Capture the cell that displays the provided text and extract its [x, y] central coordinate. 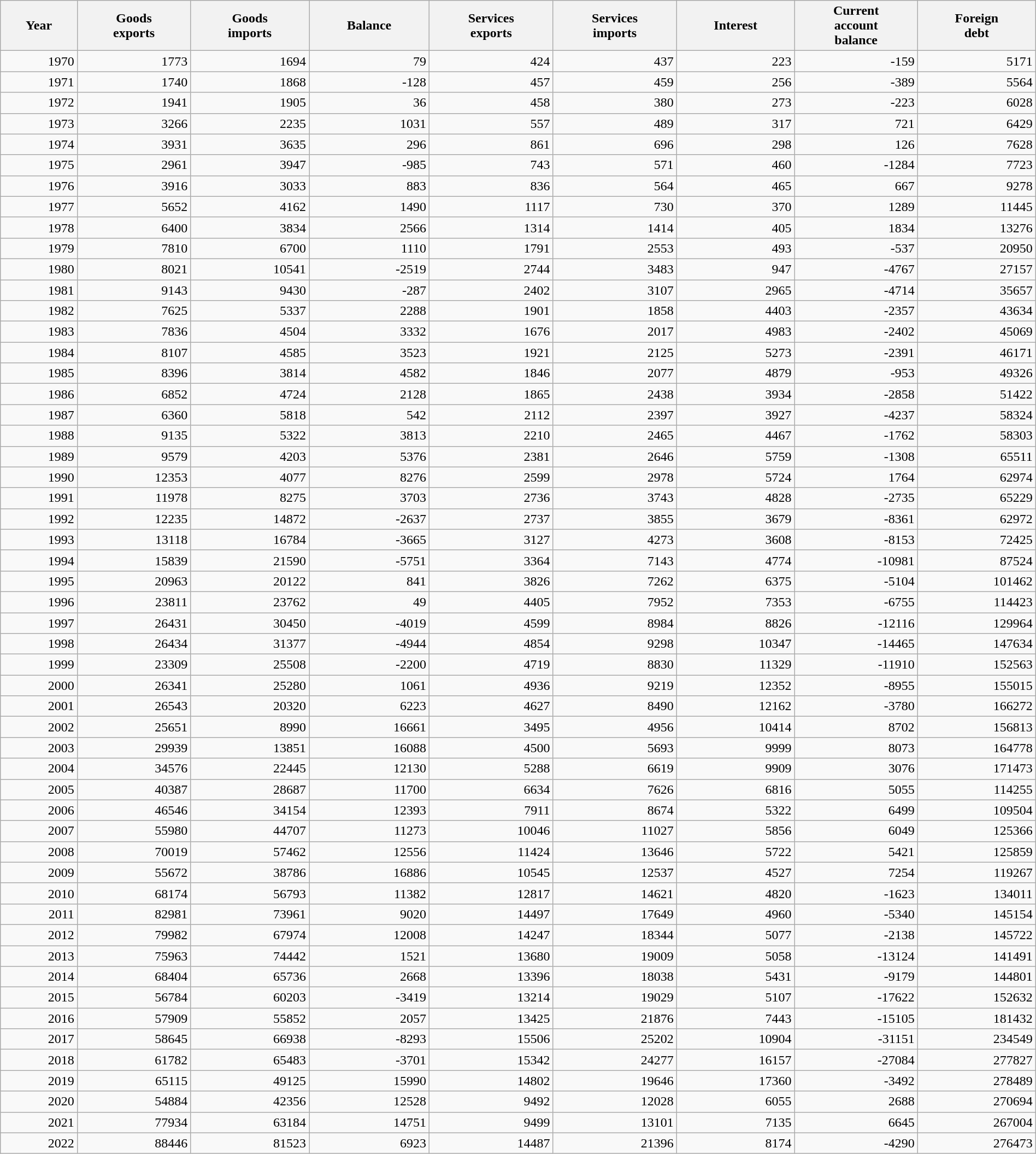
-11910 [856, 665]
8490 [615, 706]
26543 [133, 706]
7626 [615, 789]
2402 [491, 290]
5652 [133, 207]
11445 [976, 207]
2125 [615, 353]
3608 [735, 540]
5055 [856, 789]
6375 [735, 581]
1993 [39, 540]
2006 [39, 810]
3033 [250, 186]
166272 [976, 706]
2014 [39, 977]
3523 [369, 353]
1941 [133, 103]
2210 [491, 436]
13276 [976, 227]
Balance [369, 26]
2978 [615, 477]
125366 [976, 831]
12393 [369, 810]
1981 [39, 290]
6049 [856, 831]
11382 [369, 893]
144801 [976, 977]
6923 [369, 1143]
155015 [976, 686]
841 [369, 581]
49 [369, 602]
75963 [133, 956]
4403 [735, 311]
101462 [976, 581]
4504 [250, 332]
437 [615, 61]
1764 [856, 477]
3931 [133, 144]
19029 [615, 998]
2566 [369, 227]
9579 [133, 456]
4724 [250, 394]
1740 [133, 82]
2019 [39, 1081]
8830 [615, 665]
2736 [491, 498]
2003 [39, 748]
370 [735, 207]
5077 [735, 935]
Goodsexports [133, 26]
11978 [133, 498]
9020 [369, 914]
730 [615, 207]
2001 [39, 706]
147634 [976, 644]
25280 [250, 686]
3679 [735, 519]
-14465 [856, 644]
7353 [735, 602]
26431 [133, 623]
2013 [39, 956]
30450 [250, 623]
13851 [250, 748]
61782 [133, 1060]
3635 [250, 144]
65229 [976, 498]
36 [369, 103]
1987 [39, 415]
12528 [369, 1102]
55852 [250, 1018]
152563 [976, 665]
2112 [491, 415]
1976 [39, 186]
1997 [39, 623]
1773 [133, 61]
57462 [250, 852]
-4237 [856, 415]
29939 [133, 748]
65736 [250, 977]
2688 [856, 1102]
5337 [250, 311]
21876 [615, 1018]
6055 [735, 1102]
743 [491, 165]
14621 [615, 893]
68404 [133, 977]
35657 [976, 290]
1791 [491, 248]
3266 [133, 124]
3703 [369, 498]
4273 [615, 540]
56784 [133, 998]
73961 [250, 914]
6852 [133, 394]
87524 [976, 560]
5107 [735, 998]
51422 [976, 394]
21396 [615, 1143]
2737 [491, 519]
836 [491, 186]
3813 [369, 436]
126 [856, 144]
-3419 [369, 998]
1975 [39, 165]
5564 [976, 82]
9430 [250, 290]
7810 [133, 248]
16088 [369, 748]
405 [735, 227]
12817 [491, 893]
11273 [369, 831]
26341 [133, 686]
14247 [491, 935]
9492 [491, 1102]
3814 [250, 373]
38786 [250, 872]
7143 [615, 560]
8396 [133, 373]
Interest [735, 26]
-128 [369, 82]
18344 [615, 935]
2599 [491, 477]
4585 [250, 353]
1995 [39, 581]
1858 [615, 311]
2128 [369, 394]
-2391 [856, 353]
141491 [976, 956]
1905 [250, 103]
8984 [615, 623]
-10981 [856, 560]
4162 [250, 207]
114255 [976, 789]
3364 [491, 560]
-4767 [856, 269]
-5340 [856, 914]
2005 [39, 789]
-15105 [856, 1018]
12130 [369, 769]
6429 [976, 124]
2015 [39, 998]
46171 [976, 353]
4582 [369, 373]
Year [39, 26]
696 [615, 144]
-9179 [856, 977]
2007 [39, 831]
7135 [735, 1122]
4627 [491, 706]
1990 [39, 477]
1289 [856, 207]
114423 [976, 602]
1921 [491, 353]
3483 [615, 269]
-2519 [369, 269]
5724 [735, 477]
2009 [39, 872]
-6755 [856, 602]
34154 [250, 810]
81523 [250, 1143]
14751 [369, 1122]
5288 [491, 769]
7443 [735, 1018]
223 [735, 61]
5722 [735, 852]
5376 [369, 456]
12352 [735, 686]
156813 [976, 727]
Foreigndebt [976, 26]
1314 [491, 227]
Goodsimports [250, 26]
667 [856, 186]
-985 [369, 165]
12537 [615, 872]
109504 [976, 810]
5171 [976, 61]
9219 [615, 686]
13396 [491, 977]
68174 [133, 893]
-4944 [369, 644]
564 [615, 186]
65115 [133, 1081]
2077 [615, 373]
3107 [615, 290]
14802 [491, 1081]
6223 [369, 706]
2381 [491, 456]
-12116 [856, 623]
6400 [133, 227]
13214 [491, 998]
542 [369, 415]
2465 [615, 436]
43634 [976, 311]
9143 [133, 290]
134011 [976, 893]
1521 [369, 956]
-4714 [856, 290]
15342 [491, 1060]
12028 [615, 1102]
457 [491, 82]
16157 [735, 1060]
25202 [615, 1039]
-8153 [856, 540]
2010 [39, 893]
13101 [615, 1122]
10545 [491, 872]
Servicesimports [615, 26]
12235 [133, 519]
-1762 [856, 436]
1031 [369, 124]
4077 [250, 477]
-8955 [856, 686]
119267 [976, 872]
2438 [615, 394]
2000 [39, 686]
62974 [976, 477]
7911 [491, 810]
63184 [250, 1122]
8276 [369, 477]
19646 [615, 1081]
3927 [735, 415]
7723 [976, 165]
56793 [250, 893]
54884 [133, 1102]
489 [615, 124]
Servicesexports [491, 26]
1999 [39, 665]
4960 [735, 914]
1676 [491, 332]
2397 [615, 415]
3855 [615, 519]
2288 [369, 311]
8826 [735, 623]
10904 [735, 1039]
65483 [250, 1060]
55672 [133, 872]
6619 [615, 769]
8275 [250, 498]
8021 [133, 269]
-8361 [856, 519]
2057 [369, 1018]
-4019 [369, 623]
164778 [976, 748]
2646 [615, 456]
31377 [250, 644]
9278 [976, 186]
-4290 [856, 1143]
493 [735, 248]
267004 [976, 1122]
82981 [133, 914]
55980 [133, 831]
17649 [615, 914]
10046 [491, 831]
181432 [976, 1018]
1985 [39, 373]
15839 [133, 560]
-13124 [856, 956]
40387 [133, 789]
4203 [250, 456]
-389 [856, 82]
-2735 [856, 498]
25651 [133, 727]
296 [369, 144]
88446 [133, 1143]
58303 [976, 436]
145154 [976, 914]
9298 [615, 644]
12556 [369, 852]
152632 [976, 998]
49125 [250, 1081]
65511 [976, 456]
6645 [856, 1122]
21590 [250, 560]
19009 [615, 956]
7262 [615, 581]
947 [735, 269]
20950 [976, 248]
4983 [735, 332]
5759 [735, 456]
8990 [250, 727]
-1284 [856, 165]
8674 [615, 810]
23309 [133, 665]
62972 [976, 519]
465 [735, 186]
23762 [250, 602]
317 [735, 124]
4879 [735, 373]
2961 [133, 165]
2022 [39, 1143]
861 [491, 144]
-1623 [856, 893]
14872 [250, 519]
1490 [369, 207]
8073 [856, 748]
1979 [39, 248]
77934 [133, 1122]
Currentaccountbalance [856, 26]
-2637 [369, 519]
14487 [491, 1143]
12162 [735, 706]
8174 [735, 1143]
3743 [615, 498]
1978 [39, 227]
234549 [976, 1039]
2011 [39, 914]
2021 [39, 1122]
9909 [735, 769]
6634 [491, 789]
1974 [39, 144]
1865 [491, 394]
58324 [976, 415]
-3665 [369, 540]
2002 [39, 727]
2018 [39, 1060]
-5104 [856, 581]
273 [735, 103]
2965 [735, 290]
129964 [976, 623]
276473 [976, 1143]
8107 [133, 353]
-2357 [856, 311]
16886 [369, 872]
49326 [976, 373]
45069 [976, 332]
3127 [491, 540]
1996 [39, 602]
12353 [133, 477]
-287 [369, 290]
5693 [615, 748]
-8293 [369, 1039]
4467 [735, 436]
20122 [250, 581]
6816 [735, 789]
79 [369, 61]
-223 [856, 103]
171473 [976, 769]
1694 [250, 61]
-2138 [856, 935]
3947 [250, 165]
5421 [856, 852]
883 [369, 186]
9999 [735, 748]
1117 [491, 207]
10541 [250, 269]
557 [491, 124]
5273 [735, 353]
4820 [735, 893]
27157 [976, 269]
-2402 [856, 332]
4828 [735, 498]
23811 [133, 602]
34576 [133, 769]
79982 [133, 935]
5058 [735, 956]
26434 [133, 644]
4599 [491, 623]
145722 [976, 935]
2553 [615, 248]
1988 [39, 436]
3834 [250, 227]
11424 [491, 852]
60203 [250, 998]
-27084 [856, 1060]
-3492 [856, 1081]
-31151 [856, 1039]
1970 [39, 61]
1971 [39, 82]
6499 [856, 810]
10414 [735, 727]
-1308 [856, 456]
2744 [491, 269]
1986 [39, 394]
4774 [735, 560]
70019 [133, 852]
7836 [133, 332]
1868 [250, 82]
278489 [976, 1081]
-953 [856, 373]
5431 [735, 977]
1972 [39, 103]
9499 [491, 1122]
1984 [39, 353]
2668 [369, 977]
5856 [735, 831]
10347 [735, 644]
24277 [615, 1060]
4936 [491, 686]
16784 [250, 540]
-537 [856, 248]
6700 [250, 248]
1110 [369, 248]
15990 [369, 1081]
1973 [39, 124]
11700 [369, 789]
7628 [976, 144]
7254 [856, 872]
1901 [491, 311]
270694 [976, 1102]
3076 [856, 769]
3916 [133, 186]
1994 [39, 560]
74442 [250, 956]
1977 [39, 207]
1991 [39, 498]
17360 [735, 1081]
-2858 [856, 394]
72425 [976, 540]
1061 [369, 686]
-3780 [856, 706]
1983 [39, 332]
11027 [615, 831]
6028 [976, 103]
460 [735, 165]
9135 [133, 436]
28687 [250, 789]
3934 [735, 394]
256 [735, 82]
571 [615, 165]
2235 [250, 124]
4854 [491, 644]
20320 [250, 706]
20963 [133, 581]
1846 [491, 373]
1982 [39, 311]
42356 [250, 1102]
3332 [369, 332]
13680 [491, 956]
25508 [250, 665]
380 [615, 103]
277827 [976, 1060]
6360 [133, 415]
125859 [976, 852]
4527 [735, 872]
3826 [491, 581]
5818 [250, 415]
4719 [491, 665]
12008 [369, 935]
2008 [39, 852]
721 [856, 124]
-159 [856, 61]
4500 [491, 748]
18038 [615, 977]
3495 [491, 727]
44707 [250, 831]
1992 [39, 519]
4405 [491, 602]
13425 [491, 1018]
11329 [735, 665]
8702 [856, 727]
2020 [39, 1102]
57909 [133, 1018]
66938 [250, 1039]
424 [491, 61]
-2200 [369, 665]
22445 [250, 769]
46546 [133, 810]
1414 [615, 227]
58645 [133, 1039]
1998 [39, 644]
-17622 [856, 998]
16661 [369, 727]
2012 [39, 935]
7625 [133, 311]
4956 [615, 727]
13118 [133, 540]
-5751 [369, 560]
-3701 [369, 1060]
1834 [856, 227]
67974 [250, 935]
13646 [615, 852]
298 [735, 144]
1989 [39, 456]
14497 [491, 914]
459 [615, 82]
15506 [491, 1039]
2004 [39, 769]
7952 [615, 602]
1980 [39, 269]
458 [491, 103]
2016 [39, 1018]
